Find where the given text appears and provide that cell's center as [X, Y] coordinate. 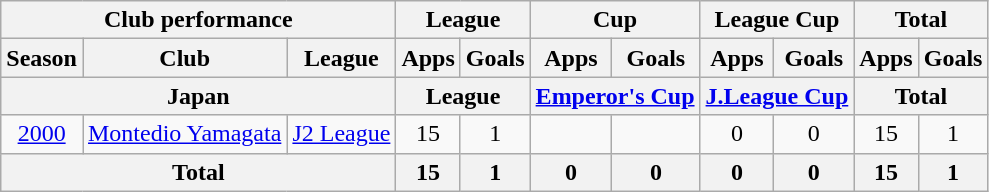
Club [184, 58]
League Cup [777, 20]
Season [42, 58]
Japan [198, 96]
Montedio Yamagata [184, 134]
J2 League [342, 134]
Cup [615, 20]
Club performance [198, 20]
2000 [42, 134]
Emperor's Cup [615, 96]
J.League Cup [777, 96]
